Provide the (X, Y) coordinate of the cell's center where the given text is located.  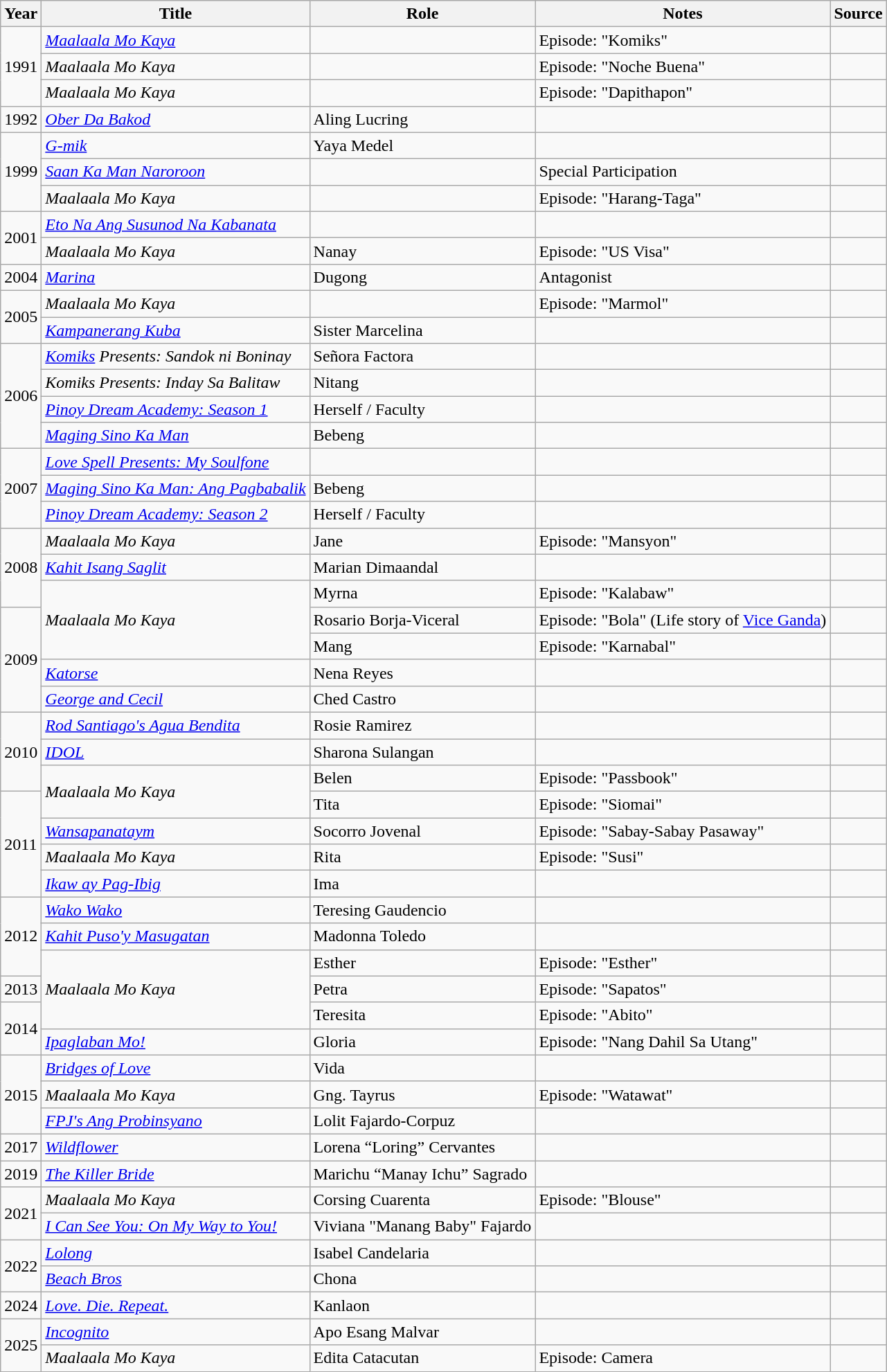
Gloria (422, 1042)
2010 (21, 751)
Episode: "Watawat" (683, 1094)
Yaya Medel (422, 145)
2024 (21, 1306)
Rita (422, 857)
Aling Lucring (422, 119)
Episode: "Susi" (683, 857)
Ober Da Bakod (176, 119)
Maging Sino Ka Man (176, 436)
Ipaglaban Mo! (176, 1042)
1991 (21, 66)
FPJ's Ang Probinsyano (176, 1121)
Source (859, 14)
2014 (21, 1028)
Lolit Fajardo-Corpuz (422, 1121)
Isabel Candelaria (422, 1253)
Edita Catacutan (422, 1358)
Marian Dimaandal (422, 567)
G-mik (176, 145)
Kahit Puso'y Masugatan (176, 936)
Episode: "Karnabal" (683, 646)
Episode: "Marmol" (683, 303)
Episode: "Blouse" (683, 1200)
2021 (21, 1213)
Episode: "Abito" (683, 1015)
Rosie Ramirez (422, 725)
2025 (21, 1345)
Ikaw ay Pag-Ibig (176, 884)
Señora Factora (422, 357)
Beach Bros (176, 1279)
Myrna (422, 594)
2011 (21, 844)
Kampanerang Kuba (176, 330)
2013 (21, 989)
Episode: "Noche Buena" (683, 66)
2004 (21, 277)
The Killer Bride (176, 1174)
Episode: "Sabay-Sabay Pasaway" (683, 831)
Katorse (176, 672)
IDOL (176, 751)
Episode: "US Visa" (683, 251)
Gng. Tayrus (422, 1094)
2017 (21, 1147)
2022 (21, 1266)
Marichu “Manay Ichu” Sagrado (422, 1174)
2001 (21, 238)
Love Spell Presents: My Soulfone (176, 462)
Incognito (176, 1332)
Nena Reyes (422, 672)
Pinoy Dream Academy: Season 2 (176, 515)
Jane (422, 541)
2012 (21, 936)
2008 (21, 567)
Rosario Borja-Viceral (422, 620)
Corsing Cuarenta (422, 1200)
Episode: "Dapithapon" (683, 93)
Antagonist (683, 277)
Apo Esang Malvar (422, 1332)
Pinoy Dream Academy: Season 1 (176, 409)
2019 (21, 1174)
I Can See You: On My Way to You! (176, 1227)
2006 (21, 396)
Episode: "Kalabaw" (683, 594)
Saan Ka Man Naroroon (176, 172)
Teresing Gaudencio (422, 910)
Wako Wako (176, 910)
Teresita (422, 1015)
Sharona Sulangan (422, 751)
1999 (21, 172)
Episode: "Mansyon" (683, 541)
Vida (422, 1068)
Episode: "Sapatos" (683, 989)
Komiks Presents: Inday Sa Balitaw (176, 383)
Rod Santiago's Agua Bendita (176, 725)
Nanay (422, 251)
Notes (683, 14)
Episode: "Komiks" (683, 40)
Belen (422, 778)
2009 (21, 659)
Esther (422, 963)
1992 (21, 119)
Episode: "Esther" (683, 963)
Chona (422, 1279)
Year (21, 14)
Nitang (422, 383)
Sister Marcelina (422, 330)
Title (176, 14)
Ched Castro (422, 699)
Episode: Camera (683, 1358)
Episode: "Siomai" (683, 805)
Bridges of Love (176, 1068)
Socorro Jovenal (422, 831)
Petra (422, 989)
Mang (422, 646)
2015 (21, 1094)
Viviana "Manang Baby" Fajardo (422, 1227)
Tita (422, 805)
Episode: "Bola" (Life story of Vice Ganda) (683, 620)
Marina (176, 277)
Eto Na Ang Susunod Na Kabanata (176, 224)
Maging Sino Ka Man: Ang Pagbabalik (176, 488)
Komiks Presents: Sandok ni Boninay (176, 357)
2005 (21, 317)
George and Cecil (176, 699)
Wansapanataym (176, 831)
Special Participation (683, 172)
Madonna Toledo (422, 936)
Love. Die. Repeat. (176, 1306)
Lorena “Loring” Cervantes (422, 1147)
Dugong (422, 277)
Kanlaon (422, 1306)
Lolong (176, 1253)
Kahit Isang Saglit (176, 567)
Ima (422, 884)
Episode: "Passbook" (683, 778)
Episode: "Nang Dahil Sa Utang" (683, 1042)
Role (422, 14)
2007 (21, 488)
Episode: "Harang-Taga" (683, 198)
Wildflower (176, 1147)
